Return [x, y] of the center of cell containing provided text 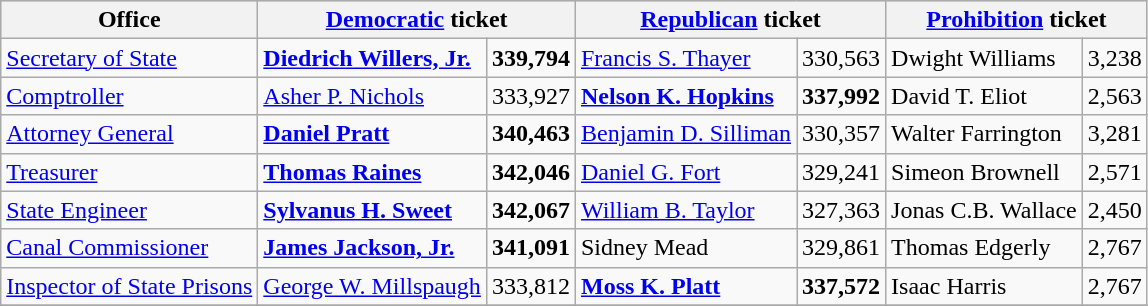
2,450 [1114, 210]
330,357 [842, 134]
Diedrich Willers, Jr. [372, 58]
Democratic ticket [417, 20]
Comptroller [130, 96]
337,992 [842, 96]
333,927 [530, 96]
Daniel G. Fort [686, 172]
340,463 [530, 134]
Republican ticket [730, 20]
Daniel Pratt [372, 134]
Benjamin D. Silliman [686, 134]
337,572 [842, 286]
Dwight Williams [984, 58]
Office [130, 20]
Isaac Harris [984, 286]
Secretary of State [130, 58]
David T. Eliot [984, 96]
Attorney General [130, 134]
329,861 [842, 248]
Sylvanus H. Sweet [372, 210]
329,241 [842, 172]
William B. Taylor [686, 210]
Inspector of State Prisons [130, 286]
Treasurer [130, 172]
327,363 [842, 210]
2,571 [1114, 172]
Nelson K. Hopkins [686, 96]
Thomas Raines [372, 172]
Francis S. Thayer [686, 58]
James Jackson, Jr. [372, 248]
Sidney Mead [686, 248]
Canal Commissioner [130, 248]
342,046 [530, 172]
330,563 [842, 58]
Simeon Brownell [984, 172]
342,067 [530, 210]
State Engineer [130, 210]
Jonas C.B. Wallace [984, 210]
341,091 [530, 248]
333,812 [530, 286]
Thomas Edgerly [984, 248]
Asher P. Nichols [372, 96]
Moss K. Platt [686, 286]
339,794 [530, 58]
3,238 [1114, 58]
Walter Farrington [984, 134]
Prohibition ticket [1017, 20]
George W. Millspaugh [372, 286]
2,563 [1114, 96]
3,281 [1114, 134]
